Determine the [x, y] coordinate at the center of the cell enclosing the given text.  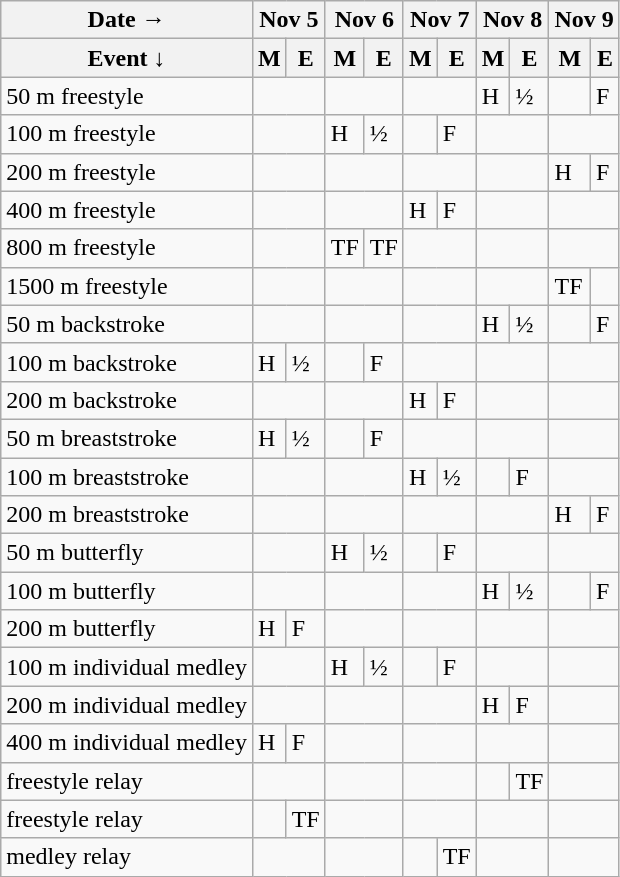
200 m butterfly [127, 629]
Nov 8 [512, 20]
200 m backstroke [127, 400]
Nov 6 [364, 20]
400 m freestyle [127, 210]
100 m freestyle [127, 134]
Nov 9 [584, 20]
100 m breaststroke [127, 477]
Nov 5 [288, 20]
1500 m freestyle [127, 286]
800 m freestyle [127, 248]
100 m individual medley [127, 667]
Date → [127, 20]
Event ↓ [127, 58]
200 m individual medley [127, 705]
200 m breaststroke [127, 515]
50 m butterfly [127, 553]
50 m breaststroke [127, 438]
100 m backstroke [127, 362]
Nov 7 [440, 20]
50 m freestyle [127, 96]
400 m individual medley [127, 743]
100 m butterfly [127, 591]
200 m freestyle [127, 172]
medley relay [127, 857]
50 m backstroke [127, 324]
